Capture the cell that displays the provided text and extract its [X, Y] central coordinate. 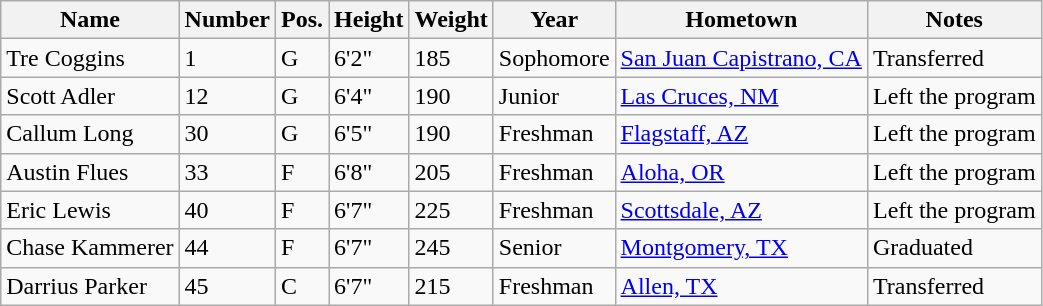
Height [369, 20]
245 [451, 248]
Eric Lewis [90, 210]
215 [451, 286]
Sophomore [554, 58]
205 [451, 172]
San Juan Capistrano, CA [741, 58]
30 [227, 134]
Hometown [741, 20]
Notes [954, 20]
Chase Kammerer [90, 248]
6'4" [369, 96]
1 [227, 58]
Aloha, OR [741, 172]
Junior [554, 96]
Scottsdale, AZ [741, 210]
Name [90, 20]
Number [227, 20]
12 [227, 96]
33 [227, 172]
Flagstaff, AZ [741, 134]
Allen, TX [741, 286]
185 [451, 58]
225 [451, 210]
Las Cruces, NM [741, 96]
Tre Coggins [90, 58]
45 [227, 286]
6'2" [369, 58]
Montgomery, TX [741, 248]
40 [227, 210]
Graduated [954, 248]
6'8" [369, 172]
Senior [554, 248]
44 [227, 248]
Weight [451, 20]
Pos. [302, 20]
Scott Adler [90, 96]
C [302, 286]
Darrius Parker [90, 286]
Callum Long [90, 134]
6'5" [369, 134]
Year [554, 20]
Austin Flues [90, 172]
